Locate the cell with the specified text and output its [x, y] center coordinate. 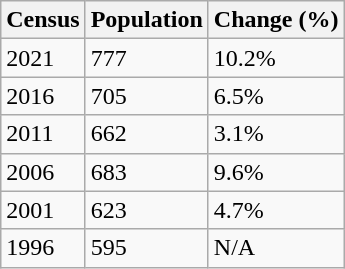
2011 [43, 134]
9.6% [276, 172]
2006 [43, 172]
662 [146, 134]
6.5% [276, 96]
3.1% [276, 134]
Change (%) [276, 20]
2021 [43, 58]
777 [146, 58]
595 [146, 248]
4.7% [276, 210]
623 [146, 210]
705 [146, 96]
2016 [43, 96]
2001 [43, 210]
Census [43, 20]
1996 [43, 248]
10.2% [276, 58]
683 [146, 172]
N/A [276, 248]
Population [146, 20]
